Determine the [x, y] coordinate at the center of the cell enclosing the given text.  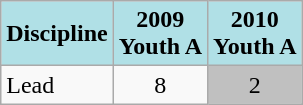
8 [160, 85]
2 [255, 85]
2010Youth A [255, 34]
Discipline [57, 34]
Lead [57, 85]
2009Youth A [160, 34]
